Extract the (x, y) coordinate from the center of the cell holding the provided text.  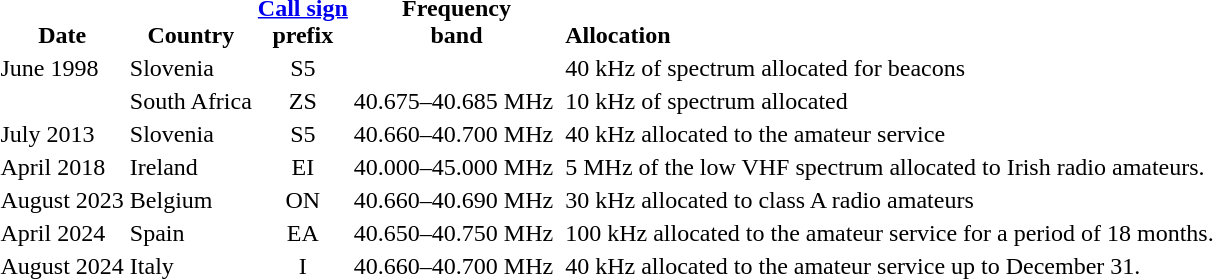
EI (302, 167)
40.660–40.690 MHz (456, 200)
Belgium (190, 200)
EA (302, 233)
South Africa (190, 101)
Spain (190, 233)
ZS (302, 101)
ON (302, 200)
40.660–40.700 MHz (456, 134)
40.675–40.685 MHz (456, 101)
40.650–40.750 MHz (456, 233)
40.000–45.000 MHz (456, 167)
Ireland (190, 167)
